Scan for the cell matching the given text and deliver its (X, Y) coordinate at center. 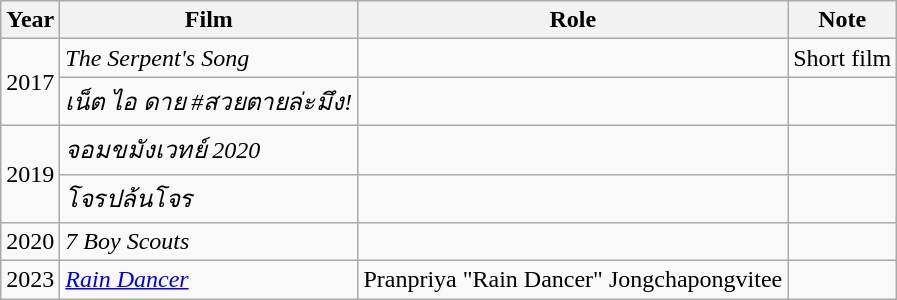
2017 (30, 82)
2020 (30, 242)
Rain Dancer (209, 280)
Year (30, 20)
จอมขมังเวทย์ 2020 (209, 150)
Short film (842, 58)
2023 (30, 280)
Note (842, 20)
The Serpent's Song (209, 58)
7 Boy Scouts (209, 242)
2019 (30, 174)
เน็ต ไอ ดาย #สวยตายล่ะมึง! (209, 102)
Role (573, 20)
Film (209, 20)
โจรปล้นโจร (209, 198)
Pranpriya "Rain Dancer" Jongchapongvitee (573, 280)
